Return the [X, Y] coordinate for the center point of the cell that contains the specified text.  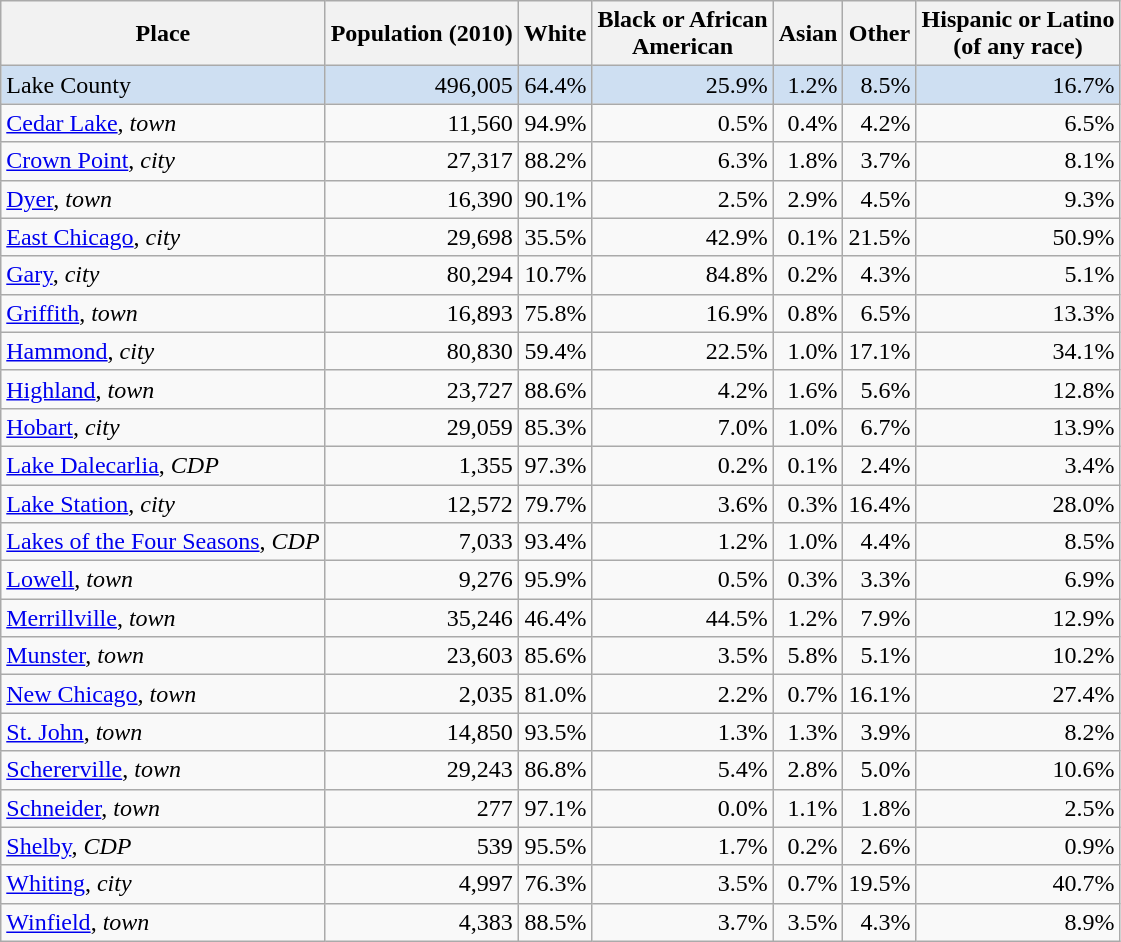
59.4% [555, 351]
Hispanic or Latino(of any race) [1018, 34]
277 [422, 808]
5.6% [880, 389]
14,850 [422, 732]
7.0% [682, 427]
0.9% [1018, 846]
3.3% [880, 580]
4,383 [422, 922]
2.4% [880, 465]
Other [880, 34]
12.9% [1018, 618]
8.9% [1018, 922]
25.9% [682, 85]
27,317 [422, 161]
8.1% [1018, 161]
1.1% [808, 808]
12,572 [422, 503]
29,243 [422, 770]
22.5% [682, 351]
1.7% [682, 846]
Lake Dalecarlia, CDP [163, 465]
1.6% [808, 389]
35,246 [422, 618]
75.8% [555, 313]
Place [163, 34]
88.2% [555, 161]
7,033 [422, 542]
28.0% [1018, 503]
East Chicago, city [163, 237]
3.9% [880, 732]
16.1% [880, 694]
0.0% [682, 808]
86.8% [555, 770]
Hammond, city [163, 351]
Highland, town [163, 389]
6.9% [1018, 580]
80,294 [422, 275]
19.5% [880, 884]
94.9% [555, 123]
2.9% [808, 199]
81.0% [555, 694]
90.1% [555, 199]
8.2% [1018, 732]
539 [422, 846]
16.7% [1018, 85]
50.9% [1018, 237]
2.6% [880, 846]
4.5% [880, 199]
13.9% [1018, 427]
Schneider, town [163, 808]
Shelby, CDP [163, 846]
5.8% [808, 656]
97.1% [555, 808]
Dyer, town [163, 199]
Lake Station, city [163, 503]
29,059 [422, 427]
0.4% [808, 123]
Whiting, city [163, 884]
Griffith, town [163, 313]
Lake County [163, 85]
95.9% [555, 580]
80,830 [422, 351]
Winfield, town [163, 922]
Lowell, town [163, 580]
11,560 [422, 123]
88.5% [555, 922]
13.3% [1018, 313]
2,035 [422, 694]
Population (2010) [422, 34]
64.4% [555, 85]
12.8% [1018, 389]
10.7% [555, 275]
93.5% [555, 732]
6.3% [682, 161]
85.6% [555, 656]
1,355 [422, 465]
Schererville, town [163, 770]
7.9% [880, 618]
10.2% [1018, 656]
35.5% [555, 237]
9.3% [1018, 199]
2.2% [682, 694]
Merrillville, town [163, 618]
3.4% [1018, 465]
16.4% [880, 503]
93.4% [555, 542]
Black or AfricanAmerican [682, 34]
97.3% [555, 465]
496,005 [422, 85]
84.8% [682, 275]
16,390 [422, 199]
17.1% [880, 351]
40.7% [1018, 884]
4,997 [422, 884]
23,603 [422, 656]
St. John, town [163, 732]
5.4% [682, 770]
34.1% [1018, 351]
5.0% [880, 770]
21.5% [880, 237]
Hobart, city [163, 427]
29,698 [422, 237]
10.6% [1018, 770]
3.6% [682, 503]
27.4% [1018, 694]
4.4% [880, 542]
85.3% [555, 427]
Lakes of the Four Seasons, CDP [163, 542]
46.4% [555, 618]
Cedar Lake, town [163, 123]
New Chicago, town [163, 694]
16.9% [682, 313]
16,893 [422, 313]
6.7% [880, 427]
Crown Point, city [163, 161]
9,276 [422, 580]
0.8% [808, 313]
Asian [808, 34]
95.5% [555, 846]
Gary, city [163, 275]
42.9% [682, 237]
88.6% [555, 389]
44.5% [682, 618]
Munster, town [163, 656]
79.7% [555, 503]
White [555, 34]
23,727 [422, 389]
76.3% [555, 884]
2.8% [808, 770]
